Scan for the cell matching the given text and deliver its [X, Y] coordinate at center. 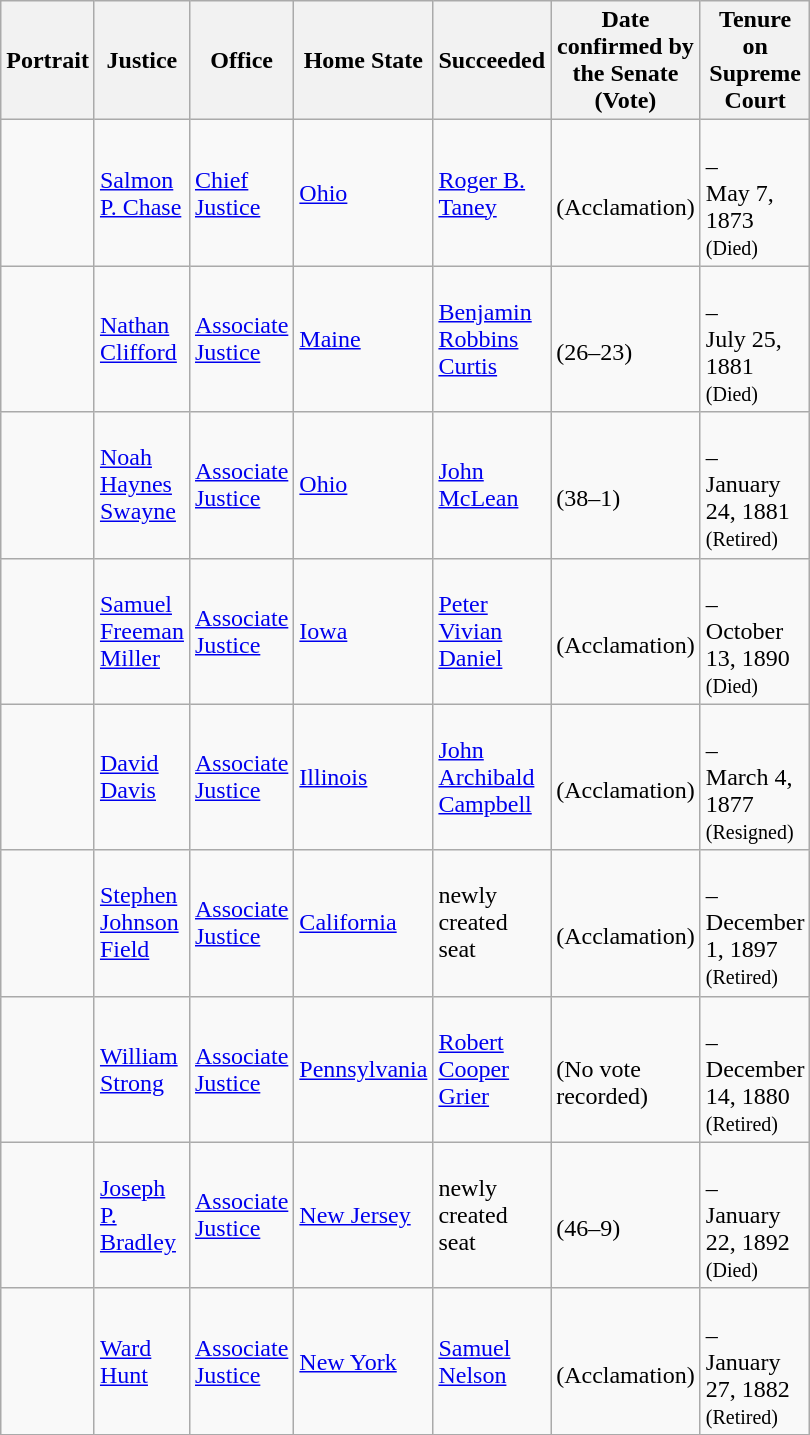
Chief Justice [241, 193]
–January 22, 1892(Died) [755, 1215]
Succeeded [492, 60]
Illinois [364, 777]
Justice [142, 60]
New York [364, 1361]
Pennsylvania [364, 1069]
(38–1) [626, 485]
Benjamin Robbins Curtis [492, 339]
David Davis [142, 777]
–December 1, 1897(Retired) [755, 923]
(26–23) [626, 339]
Date confirmed by the Senate(Vote) [626, 60]
(No vote recorded) [626, 1069]
Stephen Johnson Field [142, 923]
John McLean [492, 485]
Samuel Freeman Miller [142, 631]
Maine [364, 339]
Home State [364, 60]
Portrait [48, 60]
–October 13, 1890(Died) [755, 631]
Peter Vivian Daniel [492, 631]
John Archibald Campbell [492, 777]
Tenure on Supreme Court [755, 60]
Roger B. Taney [492, 193]
–July 25, 1881(Died) [755, 339]
(46–9) [626, 1215]
Office [241, 60]
Robert Cooper Grier [492, 1069]
New Jersey [364, 1215]
Nathan Clifford [142, 339]
Noah Haynes Swayne [142, 485]
Samuel Nelson [492, 1361]
–January 27, 1882(Retired) [755, 1361]
–March 4, 1877(Resigned) [755, 777]
–January 24, 1881(Retired) [755, 485]
Ward Hunt [142, 1361]
–May 7, 1873(Died) [755, 193]
William Strong [142, 1069]
–December 14, 1880(Retired) [755, 1069]
Salmon P. Chase [142, 193]
California [364, 923]
Iowa [364, 631]
Joseph P. Bradley [142, 1215]
